Extract the (x, y) coordinate from the center of the cell holding the provided text.  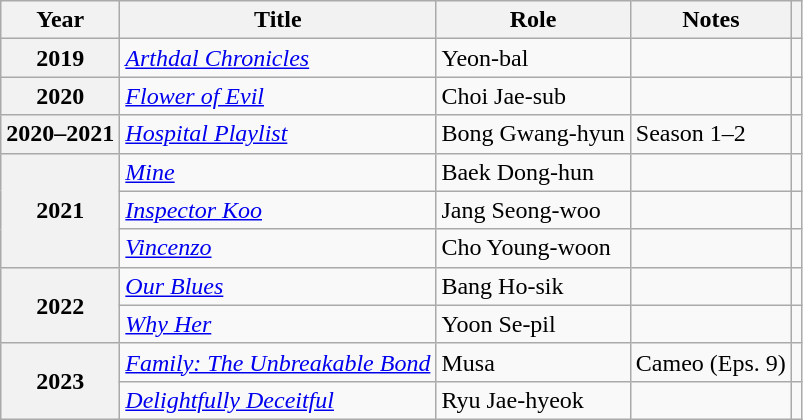
2019 (60, 58)
2020–2021 (60, 134)
Musa (533, 362)
Title (278, 20)
Season 1–2 (710, 134)
Choi Jae-sub (533, 96)
Delightfully Deceitful (278, 400)
Mine (278, 172)
Ryu Jae-hyeok (533, 400)
2022 (60, 305)
Arthdal Chronicles (278, 58)
Why Her (278, 324)
Role (533, 20)
Vincenzo (278, 248)
2021 (60, 210)
Bong Gwang-hyun (533, 134)
Jang Seong-woo (533, 210)
Year (60, 20)
2023 (60, 381)
Cho Young-woon (533, 248)
Inspector Koo (278, 210)
Hospital Playlist (278, 134)
Notes (710, 20)
Bang Ho-sik (533, 286)
Family: The Unbreakable Bond (278, 362)
Yoon Se-pil (533, 324)
Cameo (Eps. 9) (710, 362)
Flower of Evil (278, 96)
Our Blues (278, 286)
Yeon-bal (533, 58)
Baek Dong-hun (533, 172)
2020 (60, 96)
